Locate the cell with the specified text and output its [X, Y] center coordinate. 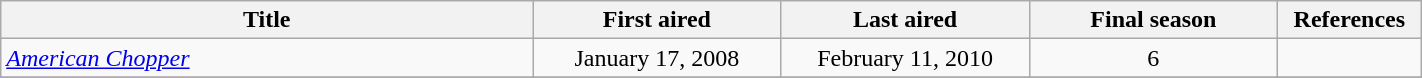
February 11, 2010 [905, 58]
Last aired [905, 20]
American Chopper [267, 58]
January 17, 2008 [657, 58]
Title [267, 20]
6 [1153, 58]
References [1349, 20]
First aired [657, 20]
Final season [1153, 20]
